Return the (X, Y) coordinate for the center point of the cell that contains the specified text.  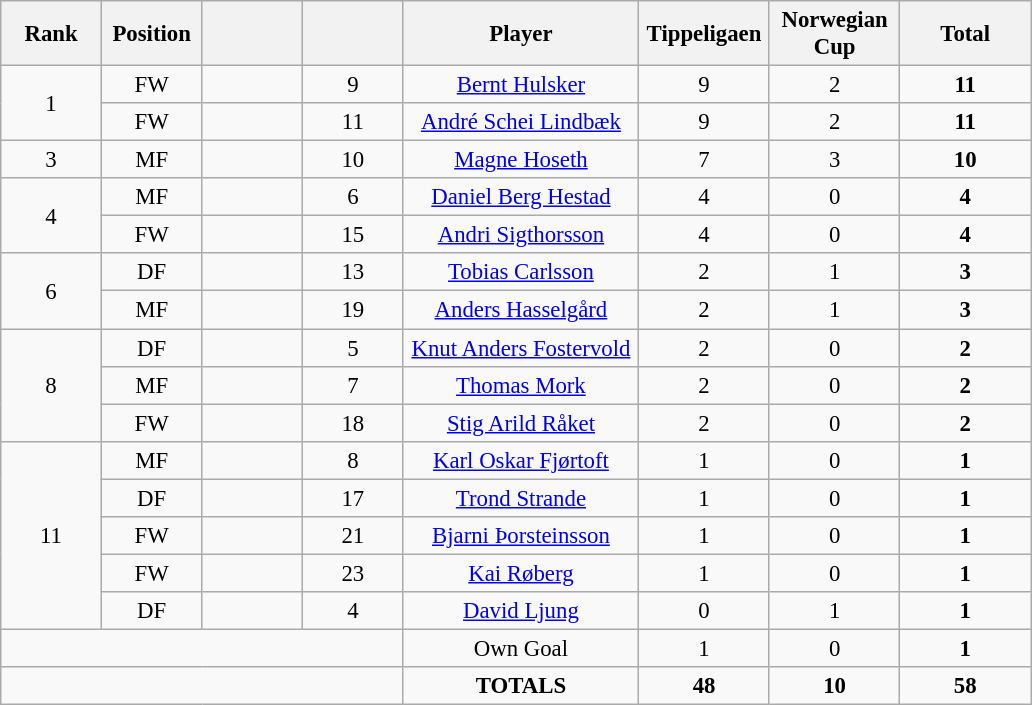
Thomas Mork (521, 385)
Rank (52, 34)
13 (354, 273)
Magne Hoseth (521, 160)
André Schei Lindbæk (521, 122)
Andri Sigthorsson (521, 235)
21 (354, 536)
Knut Anders Fostervold (521, 348)
Anders Hasselgård (521, 310)
TOTALS (521, 686)
18 (354, 423)
Bjarni Þorsteinsson (521, 536)
Kai Røberg (521, 573)
48 (704, 686)
David Ljung (521, 611)
Own Goal (521, 648)
19 (354, 310)
Bernt Hulsker (521, 85)
Stig Arild Råket (521, 423)
23 (354, 573)
Tobias Carlsson (521, 273)
Position (152, 34)
5 (354, 348)
Total (966, 34)
58 (966, 686)
Trond Strande (521, 498)
Tippeligaen (704, 34)
Karl Oskar Fjørtoft (521, 460)
15 (354, 235)
Player (521, 34)
Daniel Berg Hestad (521, 197)
17 (354, 498)
Norwegian Cup (834, 34)
